Extract the (X, Y) coordinate from the center of the cell holding the provided text.  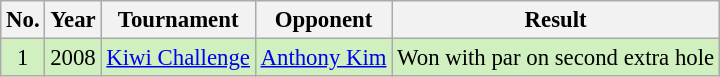
Opponent (324, 20)
Kiwi Challenge (178, 58)
Anthony Kim (324, 58)
Tournament (178, 20)
1 (23, 58)
Won with par on second extra hole (556, 58)
Result (556, 20)
No. (23, 20)
2008 (73, 58)
Year (73, 20)
